Output the (X, Y) coordinate of the center of the cell containing the given text.  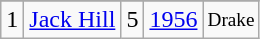
Jack Hill (72, 20)
1 (12, 20)
1956 (174, 20)
Drake (231, 20)
5 (132, 20)
